Return the [x, y] coordinate for the center point of the cell that contains the specified text.  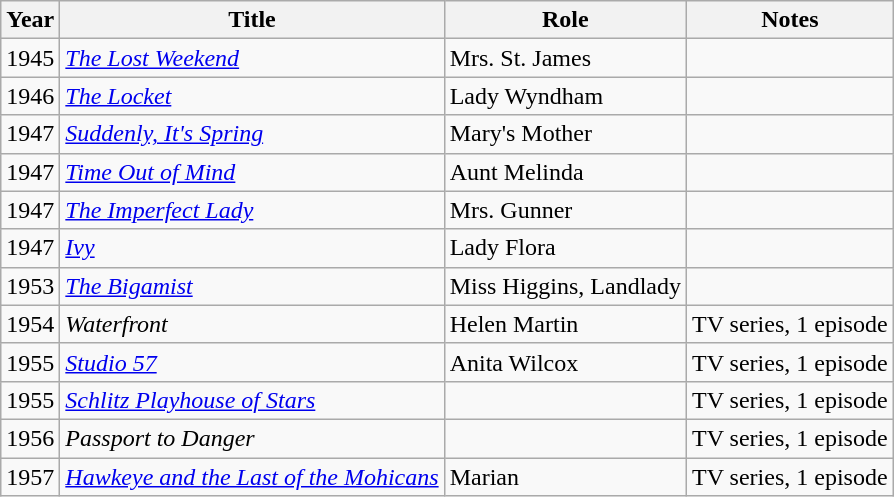
Lady Flora [565, 248]
Hawkeye and the Last of the Mohicans [252, 477]
Mrs. Gunner [565, 210]
Time Out of Mind [252, 172]
Schlitz Playhouse of Stars [252, 400]
Anita Wilcox [565, 362]
Miss Higgins, Landlady [565, 286]
Suddenly, It's Spring [252, 134]
Ivy [252, 248]
Helen Martin [565, 324]
Studio 57 [252, 362]
Aunt Melinda [565, 172]
The Lost Weekend [252, 58]
1953 [30, 286]
Mrs. St. James [565, 58]
1954 [30, 324]
Notes [790, 20]
1956 [30, 438]
Mary's Mother [565, 134]
Waterfront [252, 324]
Role [565, 20]
Title [252, 20]
1945 [30, 58]
1957 [30, 477]
Year [30, 20]
The Bigamist [252, 286]
1946 [30, 96]
Lady Wyndham [565, 96]
The Locket [252, 96]
Passport to Danger [252, 438]
Marian [565, 477]
The Imperfect Lady [252, 210]
